Find where the given text appears and provide that cell's center as (X, Y) coordinate. 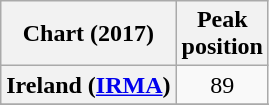
Ireland (IRMA) (88, 85)
Chart (2017) (88, 34)
89 (222, 85)
Peak position (222, 34)
